Output the [x, y] coordinate of the center of the cell containing the given text.  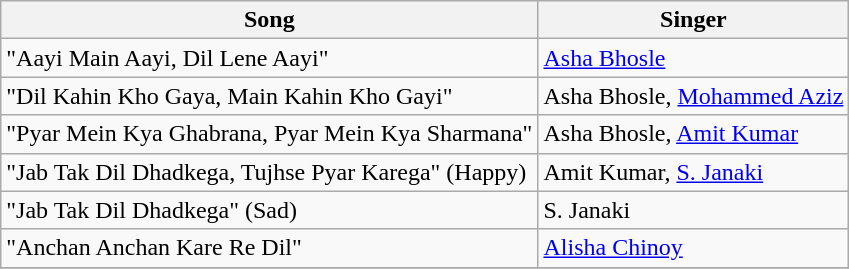
Asha Bhosle, Mohammed Aziz [694, 96]
Amit Kumar, S. Janaki [694, 172]
"Jab Tak Dil Dhadkega" (Sad) [270, 210]
"Jab Tak Dil Dhadkega, Tujhse Pyar Karega" (Happy) [270, 172]
Song [270, 20]
Singer [694, 20]
"Aayi Main Aayi, Dil Lene Aayi" [270, 58]
Asha Bhosle [694, 58]
Alisha Chinoy [694, 248]
Asha Bhosle, Amit Kumar [694, 134]
"Dil Kahin Kho Gaya, Main Kahin Kho Gayi" [270, 96]
"Pyar Mein Kya Ghabrana, Pyar Mein Kya Sharmana" [270, 134]
"Anchan Anchan Kare Re Dil" [270, 248]
S. Janaki [694, 210]
